Capture the cell that displays the provided text and extract its [X, Y] central coordinate. 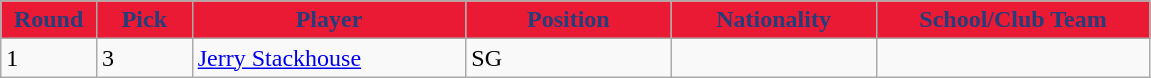
School/Club Team [1013, 20]
Position [568, 20]
Player [329, 20]
Pick [144, 20]
Jerry Stackhouse [329, 58]
Nationality [774, 20]
3 [144, 58]
1 [49, 58]
Round [49, 20]
SG [568, 58]
